Scan for the cell matching the given text and deliver its (X, Y) coordinate at center. 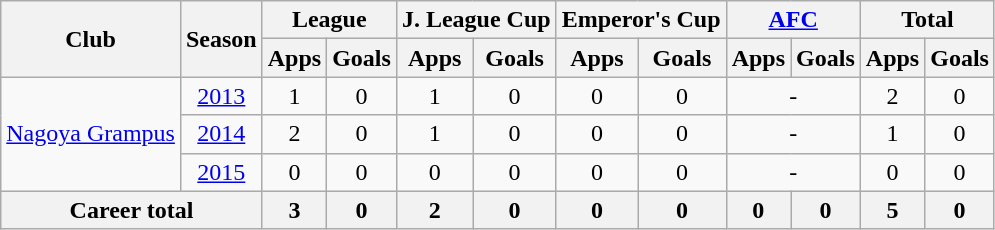
Club (91, 39)
2013 (221, 96)
5 (892, 210)
AFC (793, 20)
2014 (221, 134)
J. League Cup (476, 20)
2015 (221, 172)
3 (294, 210)
League (329, 20)
Career total (132, 210)
Season (221, 39)
Emperor's Cup (641, 20)
Total (927, 20)
Nagoya Grampus (91, 134)
